For the text-containing cell, return its midpoint in [X, Y] coordinate format. 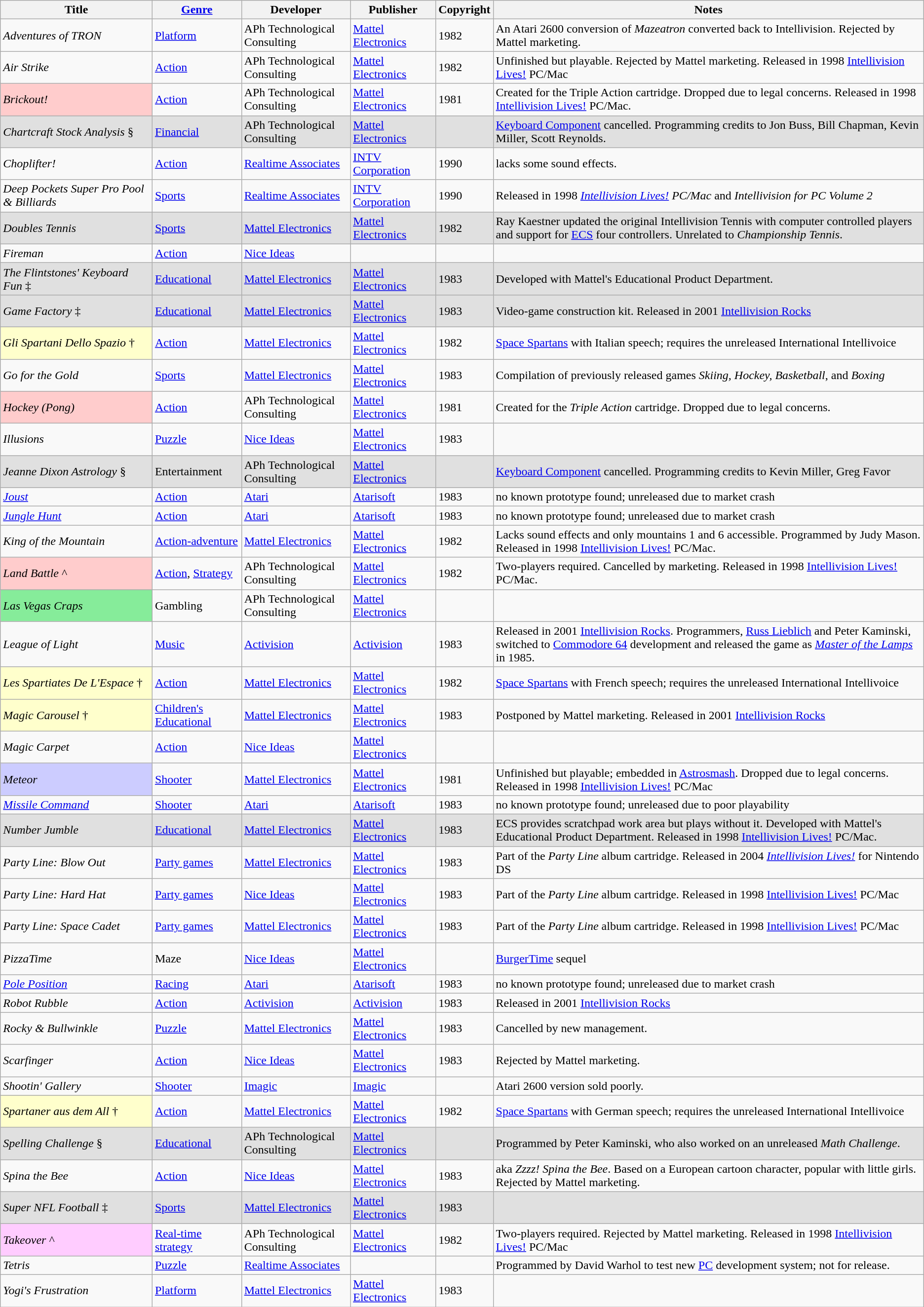
lacks some sound effects. [708, 164]
Spartaner aus dem All † [77, 1112]
Created for the Triple Action cartridge. Dropped due to legal concerns. [708, 408]
Keyboard Component cancelled. Programming credits to Jon Buss, Bill Chapman, Kevin Miller, Scott Reynolds. [708, 131]
Scarfinger [77, 1060]
Two-players required. Cancelled by marketing. Released in 1998 Intellivision Lives! PC/Mac. [708, 574]
Gambling [196, 605]
Robot Rubble [77, 1003]
Entertainment [196, 472]
Atari 2600 version sold poorly. [708, 1086]
Compilation of previously released games Skiing, Hockey, Basketball, and Boxing [708, 375]
Postponed by Mattel marketing. Released in 2001 Intellivision Rocks [708, 715]
Copyright [464, 10]
Action, Strategy [196, 574]
Jungle Hunt [77, 516]
Developed with Mattel's Educational Product Department. [708, 278]
Maze [196, 959]
Rejected by Mattel marketing. [708, 1060]
Hockey (Pong) [77, 408]
Cancelled by new management. [708, 1029]
Space Spartans with French speech; requires the unreleased International Intellivoice [708, 683]
Notes [708, 10]
Gli Spartani Dello Spazio † [77, 343]
aka Zzzz! Spina the Bee. Based on a European cartoon character, popular with little girls. Rejected by Mattel marketing. [708, 1176]
Las Vegas Craps [77, 605]
Title [77, 10]
Number Jumble [77, 830]
Music [196, 644]
Joust [77, 497]
Go for the Gold [77, 375]
Les Spartiates De L'Espace † [77, 683]
Magic Carousel † [77, 715]
Adventures of TRON [77, 36]
Space Spartans with Italian speech; requires the unreleased International Intellivoice [708, 343]
Racing [196, 984]
BurgerTime sequel [708, 959]
Takeover ^ [77, 1240]
Jeanne Dixon Astrology § [77, 472]
Part of the Party Line album cartridge. Released in 2004 Intellivision Lives! for Nintendo DS [708, 862]
Unfinished but playable. Rejected by Mattel marketing. Released in 1998 Intellivision Lives! PC/Mac [708, 67]
Game Factory ‡ [77, 311]
Publisher [393, 10]
Chartcraft Stock Analysis § [77, 131]
Land Battle ^ [77, 574]
Fireman [77, 253]
Party Line: Hard Hat [77, 894]
Deep Pockets Super Pro Pool & Billiards [77, 195]
Magic Carpet [77, 747]
King of the Mountain [77, 541]
League of Light [77, 644]
Programmed by David Warhol to test new PC development system; not for release. [708, 1265]
Created for the Triple Action cartridge. Dropped due to legal concerns. Released in 1998 Intellivision Lives! PC/Mac. [708, 100]
Illusions [77, 439]
Lacks sound effects and only mountains 1 and 6 accessible. Programmed by Judy Mason. Released in 1998 Intellivision Lives! PC/Mac. [708, 541]
Tetris [77, 1265]
Real-time strategy [196, 1240]
no known prototype found; unreleased due to poor playability [708, 805]
Space Spartans with German speech; requires the unreleased International Intellivoice [708, 1112]
Two-players required. Rejected by Mattel marketing. Released in 1998 Intellivision Lives! PC/Mac [708, 1240]
Keyboard Component cancelled. Programming credits to Kevin Miller, Greg Favor [708, 472]
Choplifter! [77, 164]
Action-adventure [196, 541]
Party Line: Blow Out [77, 862]
Shootin' Gallery [77, 1086]
Programmed by Peter Kaminski, who also worked on an unreleased Math Challenge. [708, 1143]
Financial [196, 131]
Yogi's Frustration [77, 1290]
Genre [196, 10]
Released in 2001 Intellivision Rocks [708, 1003]
PizzaTime [77, 959]
Children's Educational [196, 715]
Super NFL Football ‡ [77, 1207]
Missile Command [77, 805]
Air Strike [77, 67]
Released in 1998 Intellivision Lives! PC/Mac and Intellivision for PC Volume 2 [708, 195]
Rocky & Bullwinkle [77, 1029]
Meteor [77, 779]
Developer [296, 10]
Brickout! [77, 100]
Party Line: Space Cadet [77, 927]
An Atari 2600 conversion of Mazeatron converted back to Intellivision. Rejected by Mattel marketing. [708, 36]
Spelling Challenge § [77, 1143]
Spina the Bee [77, 1176]
Video-game construction kit. Released in 2001 Intellivision Rocks [708, 311]
Pole Position [77, 984]
The Flintstones' Keyboard Fun ‡ [77, 278]
Doubles Tennis [77, 228]
Unfinished but playable; embedded in Astrosmash. Dropped due to legal concerns. Released in 1998 Intellivision Lives! PC/Mac [708, 779]
